Provide the [x, y] coordinate of the cell's center where the given text is located.  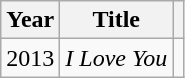
Year [30, 20]
Title [116, 20]
2013 [30, 58]
I Love You [116, 58]
